Provide the (X, Y) coordinate of the cell's center where the given text is located.  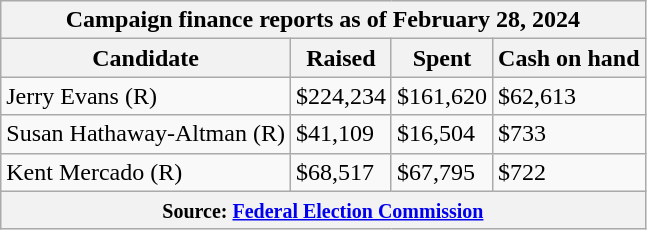
$68,517 (340, 172)
$722 (569, 172)
$67,795 (442, 172)
Raised (340, 58)
$16,504 (442, 134)
Campaign finance reports as of February 28, 2024 (323, 20)
Kent Mercado (R) (146, 172)
$224,234 (340, 96)
Susan Hathaway-Altman (R) (146, 134)
Source: Federal Election Commission (323, 210)
Candidate (146, 58)
$733 (569, 134)
Cash on hand (569, 58)
Spent (442, 58)
$161,620 (442, 96)
$62,613 (569, 96)
$41,109 (340, 134)
Jerry Evans (R) (146, 96)
